Output the [x, y] coordinate of the center of the cell containing the given text.  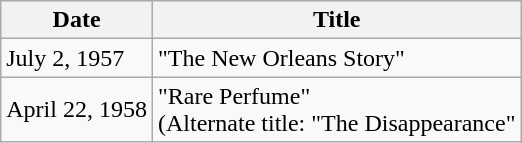
"Rare Perfume"(Alternate title: "The Disappearance" [336, 110]
April 22, 1958 [77, 110]
Date [77, 20]
"The New Orleans Story" [336, 58]
July 2, 1957 [77, 58]
Title [336, 20]
